For the text-containing cell, return its midpoint in (X, Y) coordinate format. 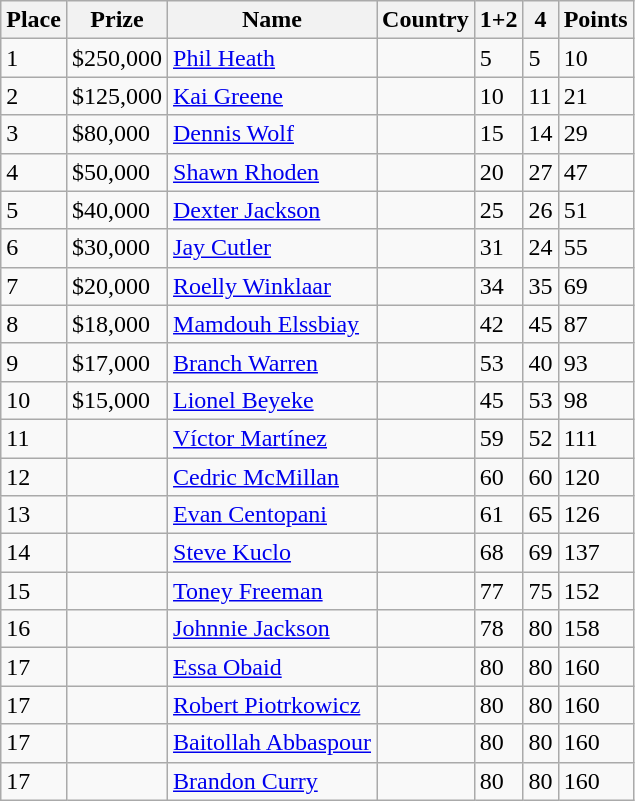
Dexter Jackson (272, 210)
1 (34, 58)
52 (540, 438)
$18,000 (116, 324)
Jay Cutler (272, 248)
Name (272, 20)
61 (498, 515)
158 (596, 629)
$40,000 (116, 210)
Shawn Rhoden (272, 172)
1+2 (498, 20)
7 (34, 286)
126 (596, 515)
Kai Greene (272, 96)
Robert Piotrkowicz (272, 705)
27 (540, 172)
Roelly Winklaar (272, 286)
111 (596, 438)
35 (540, 286)
98 (596, 400)
75 (540, 591)
31 (498, 248)
8 (34, 324)
Víctor Martínez (272, 438)
51 (596, 210)
$30,000 (116, 248)
29 (596, 134)
$125,000 (116, 96)
Phil Heath (272, 58)
26 (540, 210)
34 (498, 286)
Branch Warren (272, 362)
77 (498, 591)
152 (596, 591)
13 (34, 515)
21 (596, 96)
47 (596, 172)
Baitollah Abbaspour (272, 743)
$50,000 (116, 172)
78 (498, 629)
Country (426, 20)
40 (540, 362)
Toney Freeman (272, 591)
$20,000 (116, 286)
Brandon Curry (272, 781)
Points (596, 20)
42 (498, 324)
55 (596, 248)
$17,000 (116, 362)
3 (34, 134)
Evan Centopani (272, 515)
6 (34, 248)
16 (34, 629)
Johnnie Jackson (272, 629)
Steve Kuclo (272, 553)
2 (34, 96)
$15,000 (116, 400)
20 (498, 172)
93 (596, 362)
9 (34, 362)
12 (34, 477)
Lionel Beyeke (272, 400)
Prize (116, 20)
24 (540, 248)
59 (498, 438)
137 (596, 553)
Place (34, 20)
$80,000 (116, 134)
25 (498, 210)
Mamdouh Elssbiay (272, 324)
Dennis Wolf (272, 134)
65 (540, 515)
Cedric McMillan (272, 477)
$250,000 (116, 58)
68 (498, 553)
120 (596, 477)
87 (596, 324)
Essa Obaid (272, 667)
